Detect which cell encompasses the target text, then output its (x, y) center coordinate. 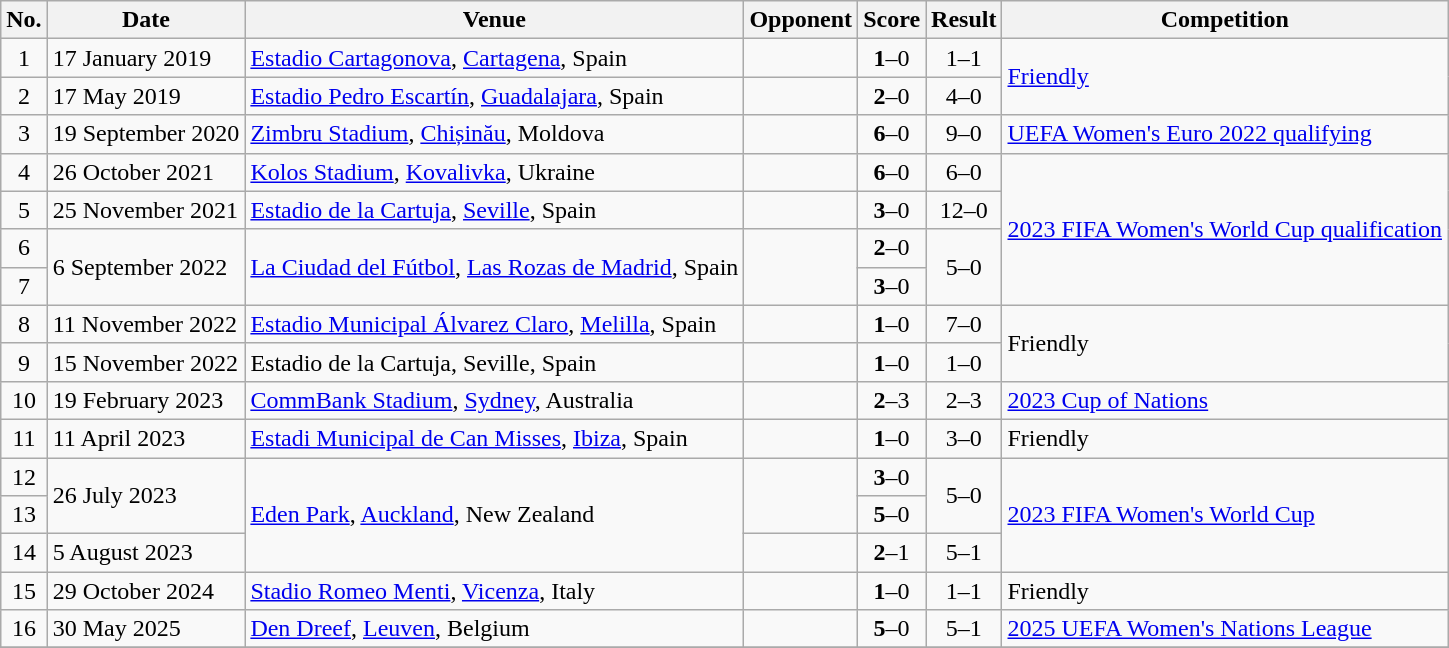
2025 UEFA Women's Nations League (1225, 629)
1 (24, 58)
Estadio Municipal Álvarez Claro, Melilla, Spain (494, 324)
12–0 (964, 210)
No. (24, 20)
Estadio Cartagonova, Cartagena, Spain (494, 58)
11 November 2022 (146, 324)
9 (24, 362)
Estadio Pedro Escartín, Guadalajara, Spain (494, 96)
2023 FIFA Women's World Cup (1225, 515)
Score (892, 20)
26 October 2021 (146, 172)
15 (24, 591)
2 (24, 96)
7 (24, 286)
17 January 2019 (146, 58)
12 (24, 477)
Zimbru Stadium, Chișinău, Moldova (494, 134)
16 (24, 629)
Venue (494, 20)
29 October 2024 (146, 591)
5 (24, 210)
Date (146, 20)
25 November 2021 (146, 210)
11 April 2023 (146, 438)
Result (964, 20)
8 (24, 324)
13 (24, 515)
19 September 2020 (146, 134)
Stadio Romeo Menti, Vicenza, Italy (494, 591)
2023 FIFA Women's World Cup qualification (1225, 229)
6 (24, 248)
30 May 2025 (146, 629)
UEFA Women's Euro 2022 qualifying (1225, 134)
19 February 2023 (146, 400)
3 (24, 134)
10 (24, 400)
Den Dreef, Leuven, Belgium (494, 629)
17 May 2019 (146, 96)
Competition (1225, 20)
15 November 2022 (146, 362)
Estadi Municipal de Can Misses, Ibiza, Spain (494, 438)
2023 Cup of Nations (1225, 400)
Kolos Stadium, Kovalivka, Ukraine (494, 172)
14 (24, 553)
7–0 (964, 324)
4 (24, 172)
11 (24, 438)
26 July 2023 (146, 496)
2–1 (892, 553)
Opponent (801, 20)
4–0 (964, 96)
6 September 2022 (146, 267)
9–0 (964, 134)
La Ciudad del Fútbol, Las Rozas de Madrid, Spain (494, 267)
Eden Park, Auckland, New Zealand (494, 515)
CommBank Stadium, Sydney, Australia (494, 400)
5 August 2023 (146, 553)
